Pinpoint the cell where the given text exists, returning its (X, Y) midpoint coordinate. 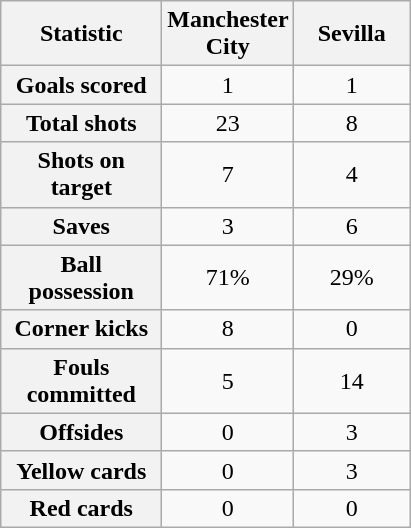
4 (352, 174)
14 (352, 380)
Saves (82, 226)
Goals scored (82, 85)
71% (228, 278)
5 (228, 380)
6 (352, 226)
Corner kicks (82, 329)
29% (352, 278)
7 (228, 174)
Yellow cards (82, 470)
Total shots (82, 123)
Sevilla (352, 34)
Red cards (82, 508)
23 (228, 123)
Statistic (82, 34)
Shots on target (82, 174)
Ball possession (82, 278)
Offsides (82, 432)
Fouls committed (82, 380)
Manchester City (228, 34)
